Return (x, y) of the center of cell containing provided text 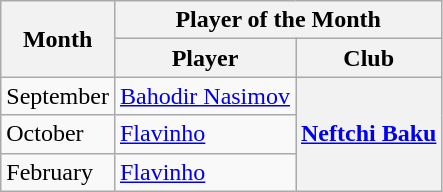
Bahodir Nasimov (204, 96)
September (58, 96)
Club (369, 58)
February (58, 172)
Player of the Month (278, 20)
October (58, 134)
Neftchi Baku (369, 134)
Player (204, 58)
Month (58, 39)
